Identify which cell holds the provided text, then report its [X, Y] central coordinate. 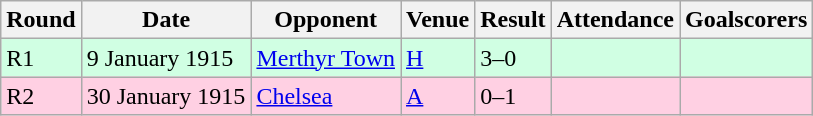
Result [513, 20]
Goalscorers [746, 20]
H [437, 58]
3–0 [513, 58]
Opponent [326, 20]
Attendance [615, 20]
Round [41, 20]
R1 [41, 58]
0–1 [513, 96]
Merthyr Town [326, 58]
9 January 1915 [166, 58]
30 January 1915 [166, 96]
Date [166, 20]
A [437, 96]
Venue [437, 20]
Chelsea [326, 96]
R2 [41, 96]
